Pinpoint the cell where the given text exists, returning its [x, y] midpoint coordinate. 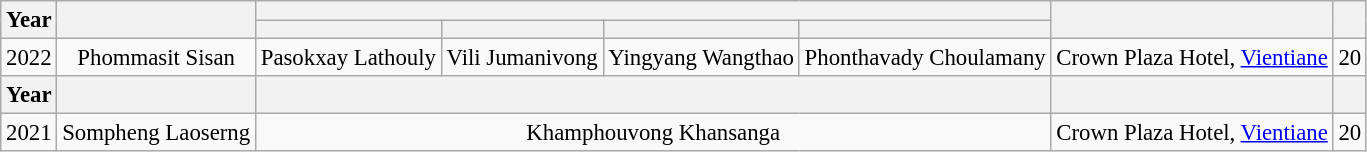
Khamphouvong Khansanga [653, 133]
Vili Jumanivong [522, 58]
Phommasit Sisan [156, 58]
Sompheng Laoserng [156, 133]
Yingyang Wangthao [701, 58]
2022 [29, 58]
2021 [29, 133]
Pasokxay Lathouly [348, 58]
Phonthavady Choulamany [925, 58]
